Search for the cell housing the specified text and yield its [X, Y] center coordinate. 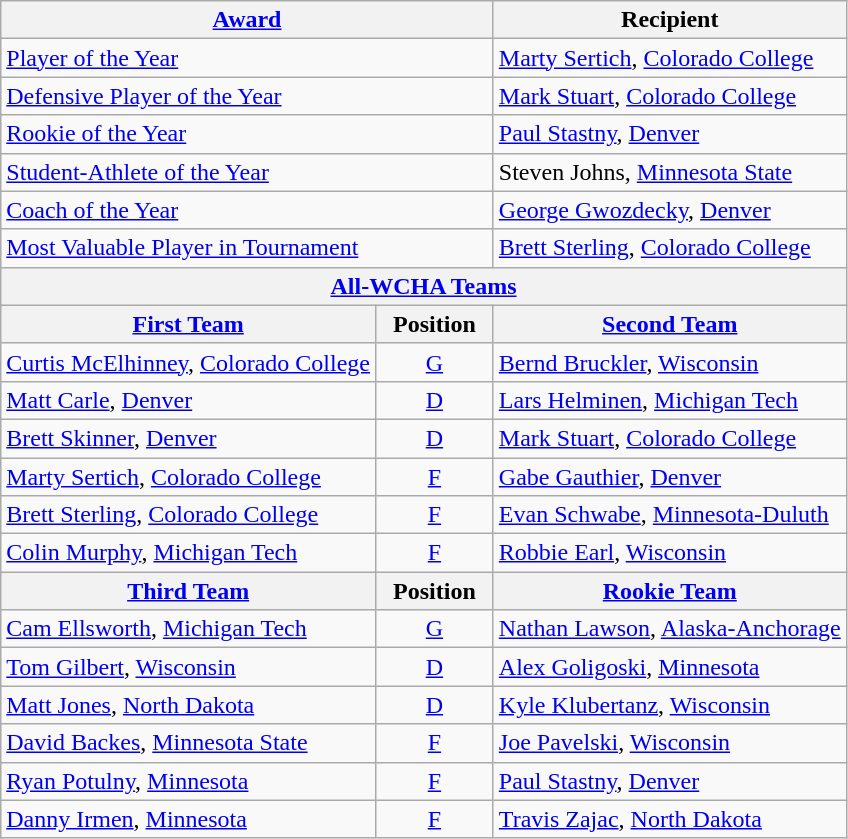
Matt Jones, North Dakota [188, 705]
Defensive Player of the Year [248, 96]
All-WCHA Teams [424, 286]
Second Team [670, 324]
Third Team [188, 591]
Rookie of the Year [248, 134]
George Gwozdecky, Denver [670, 210]
David Backes, Minnesota State [188, 743]
Alex Goligoski, Minnesota [670, 667]
Nathan Lawson, Alaska-Anchorage [670, 629]
Danny Irmen, Minnesota [188, 819]
Steven Johns, Minnesota State [670, 172]
Lars Helminen, Michigan Tech [670, 400]
Coach of the Year [248, 210]
Ryan Potulny, Minnesota [188, 781]
Gabe Gauthier, Denver [670, 477]
Rookie Team [670, 591]
Kyle Klubertanz, Wisconsin [670, 705]
Player of the Year [248, 58]
Curtis McElhinney, Colorado College [188, 362]
Award [248, 20]
Tom Gilbert, Wisconsin [188, 667]
Robbie Earl, Wisconsin [670, 553]
Matt Carle, Denver [188, 400]
Student-Athlete of the Year [248, 172]
Recipient [670, 20]
Evan Schwabe, Minnesota-Duluth [670, 515]
First Team [188, 324]
Travis Zajac, North Dakota [670, 819]
Brett Skinner, Denver [188, 438]
Colin Murphy, Michigan Tech [188, 553]
Joe Pavelski, Wisconsin [670, 743]
Bernd Bruckler, Wisconsin [670, 362]
Most Valuable Player in Tournament [248, 248]
Cam Ellsworth, Michigan Tech [188, 629]
